Determine the [x, y] coordinate at the center of the cell enclosing the given text.  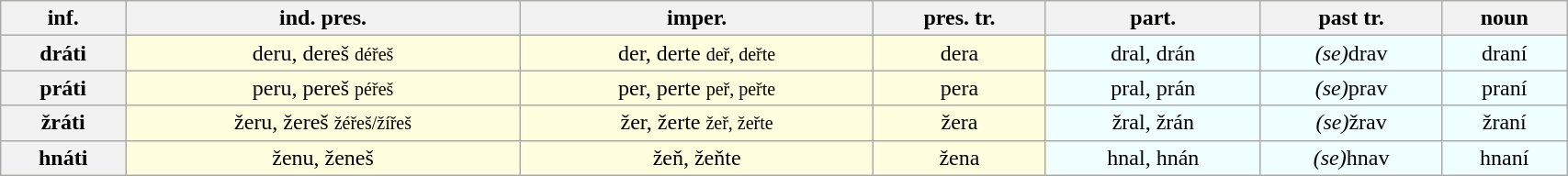
deru, dereš déřeš [323, 53]
žeň, žeňte [697, 158]
dráti [63, 53]
praní [1505, 88]
draní [1505, 53]
žral, žrán [1153, 123]
der, derte deř, deřte [697, 53]
pera [960, 88]
(se)prav [1350, 88]
ženu, ženeš [323, 158]
peru, pereš péřeš [323, 88]
žer, žerte žeř, žeřte [697, 123]
žera [960, 123]
past tr. [1350, 18]
(se)hnav [1350, 158]
noun [1505, 18]
(se)drav [1350, 53]
žena [960, 158]
žeru, žereš žéřeš/žířeš [323, 123]
part. [1153, 18]
pral, prán [1153, 88]
ind. pres. [323, 18]
práti [63, 88]
dera [960, 53]
žráti [63, 123]
(se)žrav [1350, 123]
žraní [1505, 123]
pres. tr. [960, 18]
imper. [697, 18]
per, perte peř, peřte [697, 88]
hnáti [63, 158]
dral, drán [1153, 53]
hnal, hnán [1153, 158]
hnaní [1505, 158]
inf. [63, 18]
